Provide the (X, Y) coordinate of the cell's center where the given text is located.  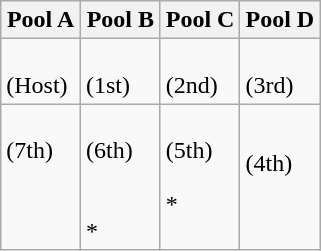
Pool B (120, 20)
(3rd) (280, 72)
(7th) (41, 177)
Pool A (41, 20)
(6th) * (120, 177)
Pool D (280, 20)
(2nd) (200, 72)
(5th) * (200, 177)
(4th) (280, 177)
(Host) (41, 72)
Pool C (200, 20)
(1st) (120, 72)
